Capture the cell that displays the provided text and extract its (X, Y) central coordinate. 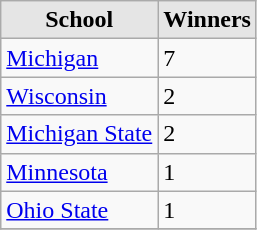
Winners (208, 20)
Michigan (80, 58)
Ohio State (80, 210)
Wisconsin (80, 96)
School (80, 20)
7 (208, 58)
Minnesota (80, 172)
Michigan State (80, 134)
